Determine the [x, y] coordinate at the center of the cell enclosing the given text.  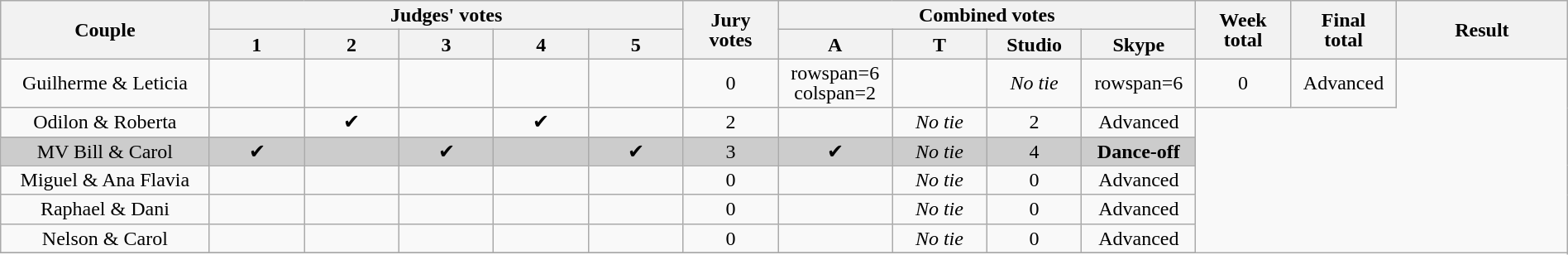
rowspan=6 colspan=2 [835, 83]
Studio [1034, 45]
Finaltotal [1343, 30]
Dance-off [1139, 151]
Miguel & Ana Flavia [105, 180]
MV Bill & Carol [105, 151]
rowspan=6 [1139, 83]
5 [637, 45]
Judges' votes [447, 15]
T [939, 45]
Juryvotes [731, 30]
Raphael & Dani [105, 209]
Couple [105, 30]
1 [256, 45]
Result [1482, 30]
Skype [1139, 45]
Nelson & Carol [105, 238]
Combined votes [987, 15]
Guilherme & Leticia [105, 83]
A [835, 45]
Weektotal [1244, 30]
Odilon & Roberta [105, 123]
